Return the [X, Y] coordinate for the center point of the cell that contains the specified text.  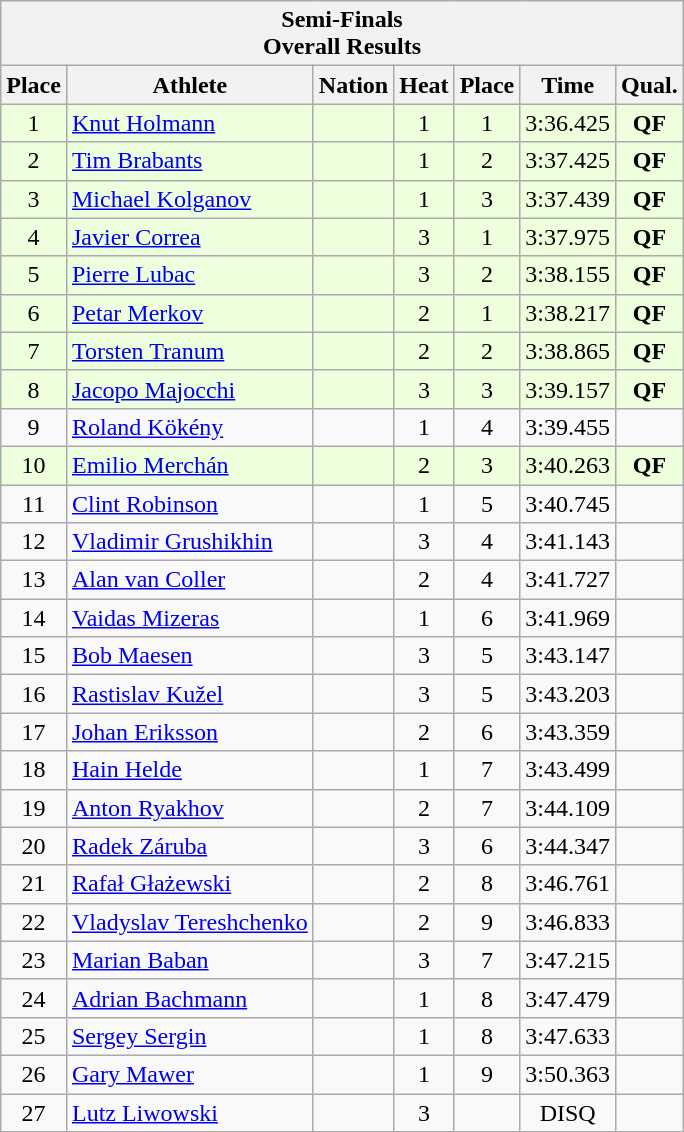
3:44.347 [568, 846]
3:41.143 [568, 542]
3:41.969 [568, 618]
Knut Holmann [190, 123]
3:43.147 [568, 656]
24 [34, 998]
Javier Correa [190, 237]
Gary Mawer [190, 1074]
14 [34, 618]
27 [34, 1113]
Rastislav Kužel [190, 694]
Lutz Liwowski [190, 1113]
3:50.363 [568, 1074]
Torsten Tranum [190, 351]
12 [34, 542]
13 [34, 580]
Nation [353, 85]
23 [34, 960]
Vladimir Grushikhin [190, 542]
Roland Kökény [190, 427]
3:37.439 [568, 199]
15 [34, 656]
3:47.479 [568, 998]
20 [34, 846]
DISQ [568, 1113]
3:47.633 [568, 1036]
Michael Kolganov [190, 199]
Marian Baban [190, 960]
Semi-Finals Overall Results [342, 34]
3:37.975 [568, 237]
3:39.455 [568, 427]
Alan van Coller [190, 580]
3:40.263 [568, 465]
3:44.109 [568, 808]
3:37.425 [568, 161]
3:41.727 [568, 580]
3:36.425 [568, 123]
Johan Eriksson [190, 732]
Hain Helde [190, 770]
21 [34, 884]
Athlete [190, 85]
Bob Maesen [190, 656]
Vaidas Mizeras [190, 618]
26 [34, 1074]
Adrian Bachmann [190, 998]
Qual. [650, 85]
3:38.155 [568, 275]
Jacopo Majocchi [190, 389]
3:47.215 [568, 960]
3:40.745 [568, 503]
Clint Robinson [190, 503]
3:46.833 [568, 922]
22 [34, 922]
Petar Merkov [190, 313]
Sergey Sergin [190, 1036]
Pierre Lubac [190, 275]
Radek Záruba [190, 846]
Emilio Merchán [190, 465]
17 [34, 732]
Tim Brabants [190, 161]
Vladyslav Tereshchenko [190, 922]
3:38.217 [568, 313]
3:38.865 [568, 351]
Rafał Głażewski [190, 884]
3:43.203 [568, 694]
16 [34, 694]
11 [34, 503]
25 [34, 1036]
Heat [424, 85]
18 [34, 770]
3:46.761 [568, 884]
3:43.499 [568, 770]
Anton Ryakhov [190, 808]
3:39.157 [568, 389]
3:43.359 [568, 732]
10 [34, 465]
19 [34, 808]
Time [568, 85]
